Identify which cell holds the provided text, then report its (x, y) central coordinate. 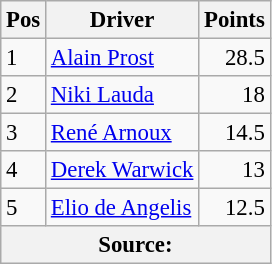
5 (24, 208)
Elio de Angelis (122, 208)
18 (234, 95)
1 (24, 58)
Pos (24, 20)
4 (24, 170)
René Arnoux (122, 133)
Source: (136, 245)
Alain Prost (122, 58)
Driver (122, 20)
2 (24, 95)
28.5 (234, 58)
14.5 (234, 133)
Points (234, 20)
3 (24, 133)
12.5 (234, 208)
Derek Warwick (122, 170)
13 (234, 170)
Niki Lauda (122, 95)
